From the cell containing the given text, extract its center point as (x, y) coordinate. 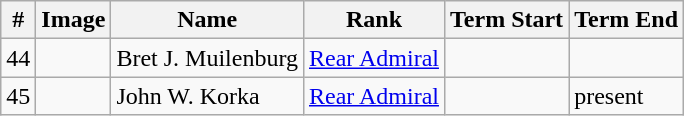
John W. Korka (208, 96)
Rank (374, 20)
45 (18, 96)
Term Start (506, 20)
Term End (626, 20)
Image (74, 20)
present (626, 96)
# (18, 20)
Bret J. Muilenburg (208, 58)
Name (208, 20)
44 (18, 58)
